Pinpoint the cell where the given text exists, returning its (x, y) midpoint coordinate. 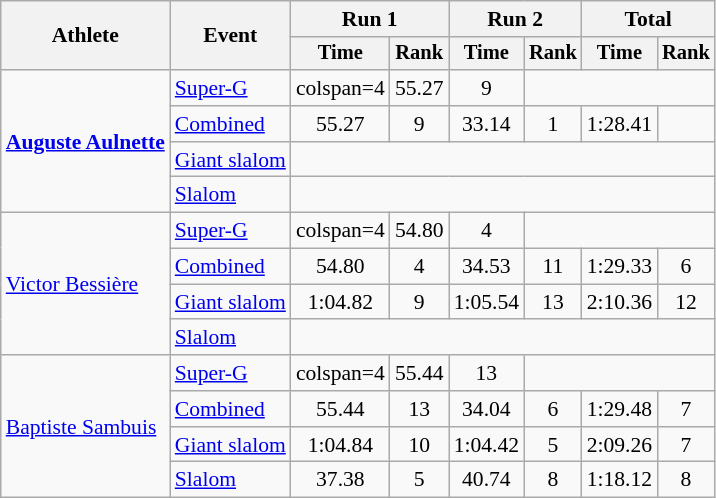
Run 2 (516, 19)
1:28.41 (620, 124)
Baptiste Sambuis (86, 426)
1:05.54 (486, 302)
10 (420, 445)
37.38 (340, 480)
Run 1 (370, 19)
34.04 (486, 409)
Victor Bessière (86, 284)
Total (648, 19)
1:04.84 (340, 445)
1:29.48 (620, 409)
33.14 (486, 124)
2:09.26 (620, 445)
1:04.82 (340, 302)
1:04.42 (486, 445)
1 (553, 124)
2:10.36 (620, 302)
Event (230, 36)
1:29.33 (620, 267)
11 (553, 267)
34.53 (486, 267)
Auguste Aulnette (86, 141)
1:18.12 (620, 480)
Athlete (86, 36)
40.74 (486, 480)
12 (686, 302)
